Extract the (x, y) coordinate from the center of the cell holding the provided text.  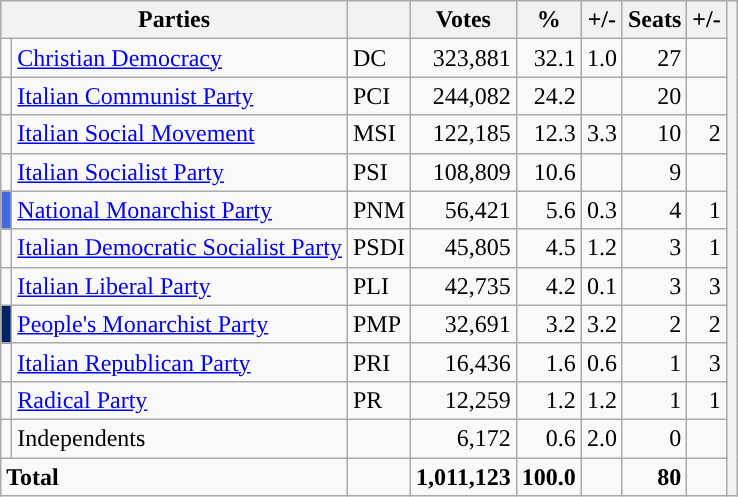
244,082 (464, 96)
People's Monarchist Party (180, 324)
PMP (378, 324)
10 (654, 134)
1.0 (602, 58)
108,809 (464, 172)
3.3 (602, 134)
PNM (378, 210)
45,805 (464, 248)
5.6 (548, 210)
Votes (464, 20)
PCI (378, 96)
0 (654, 438)
Italian Republican Party (180, 362)
10.6 (548, 172)
Italian Social Movement (180, 134)
24.2 (548, 96)
6,172 (464, 438)
Italian Communist Party (180, 96)
0.1 (602, 286)
Italian Liberal Party (180, 286)
9 (654, 172)
Independents (180, 438)
4 (654, 210)
100.0 (548, 477)
PSDI (378, 248)
12,259 (464, 400)
DC (378, 58)
323,881 (464, 58)
27 (654, 58)
Parties (174, 20)
National Monarchist Party (180, 210)
16,436 (464, 362)
20 (654, 96)
1,011,123 (464, 477)
PSI (378, 172)
PRI (378, 362)
12.3 (548, 134)
56,421 (464, 210)
1.6 (548, 362)
Christian Democracy (180, 58)
32.1 (548, 58)
Total (174, 477)
% (548, 20)
PLI (378, 286)
42,735 (464, 286)
MSI (378, 134)
4.2 (548, 286)
32,691 (464, 324)
0.3 (602, 210)
4.5 (548, 248)
PR (378, 400)
Italian Socialist Party (180, 172)
Radical Party (180, 400)
122,185 (464, 134)
80 (654, 477)
Seats (654, 20)
Italian Democratic Socialist Party (180, 248)
2.0 (602, 438)
